Find where the given text appears and provide that cell's center as [x, y] coordinate. 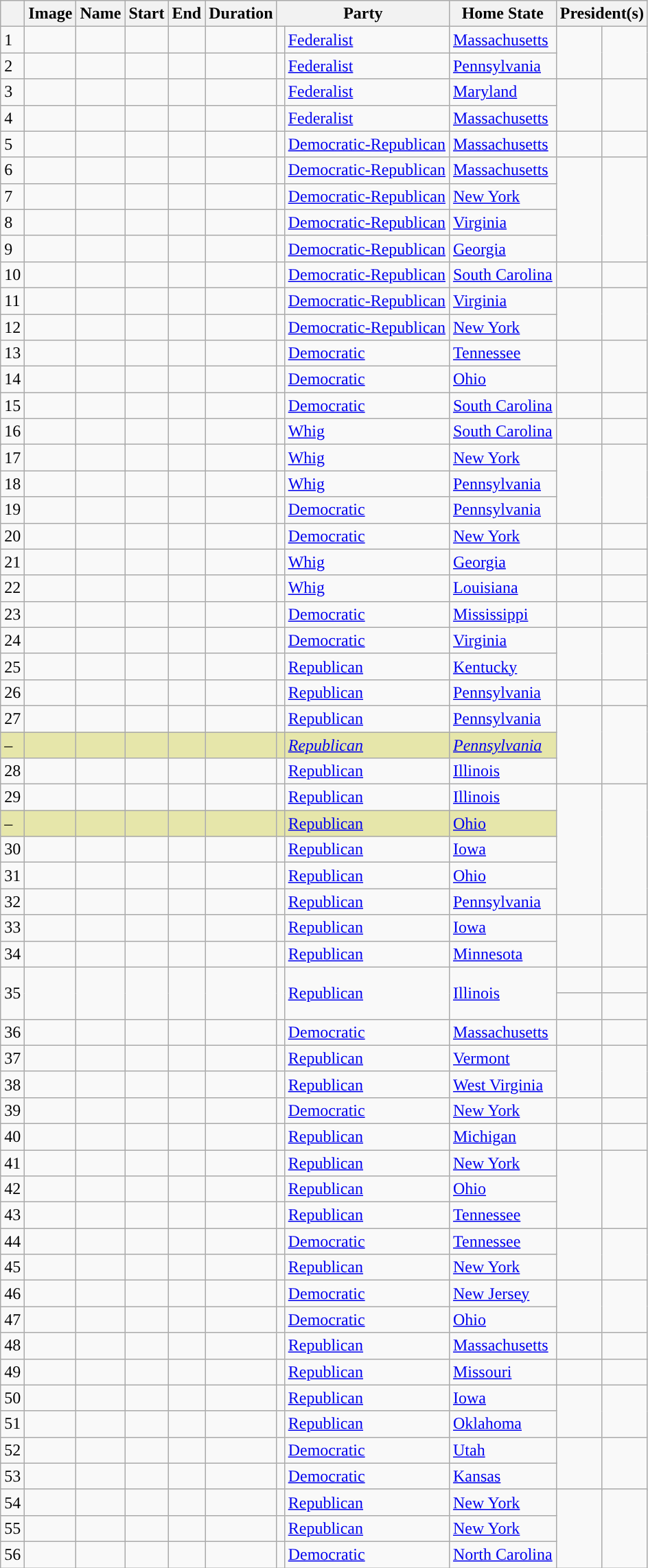
38 [12, 1084]
24 [12, 640]
50 [12, 1398]
Duration [241, 14]
20 [12, 536]
11 [12, 301]
6 [12, 170]
New Jersey [502, 1294]
56 [12, 1554]
North Carolina [502, 1554]
29 [12, 797]
3 [12, 92]
Maryland [502, 92]
27 [12, 718]
52 [12, 1450]
26 [12, 692]
Oklahoma [502, 1424]
4 [12, 118]
55 [12, 1528]
12 [12, 327]
23 [12, 614]
28 [12, 771]
44 [12, 1241]
Missouri [502, 1372]
Name [100, 14]
Vermont [502, 1058]
21 [12, 562]
39 [12, 1110]
41 [12, 1163]
40 [12, 1136]
17 [12, 458]
47 [12, 1320]
46 [12, 1294]
Image [51, 14]
37 [12, 1058]
33 [12, 928]
Minnesota [502, 954]
30 [12, 850]
1 [12, 40]
31 [12, 876]
48 [12, 1346]
45 [12, 1267]
2 [12, 66]
43 [12, 1215]
Kansas [502, 1476]
14 [12, 379]
25 [12, 666]
Michigan [502, 1136]
West Virginia [502, 1084]
35 [12, 993]
End [187, 14]
Start [147, 14]
53 [12, 1476]
34 [12, 954]
49 [12, 1372]
36 [12, 1032]
5 [12, 144]
8 [12, 222]
51 [12, 1424]
16 [12, 432]
19 [12, 510]
42 [12, 1189]
54 [12, 1502]
32 [12, 902]
Kentucky [502, 666]
Party [362, 14]
13 [12, 353]
9 [12, 248]
15 [12, 406]
22 [12, 588]
Louisiana [502, 588]
10 [12, 274]
Mississippi [502, 614]
President(s) [601, 14]
Home State [502, 14]
Utah [502, 1450]
18 [12, 484]
7 [12, 196]
